Output the [X, Y] coordinate of the center of the cell containing the given text.  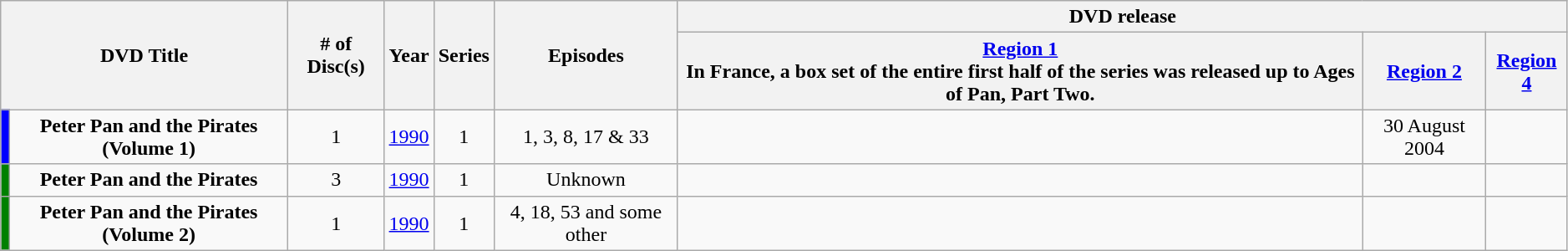
Region 1In France, a box set of the entire first half of the series was released up to Ages of Pan, Part Two. [1020, 71]
Region 4 [1527, 71]
3 [336, 180]
Peter Pan and the Pirates (Volume 2) [149, 223]
# of Disc(s) [336, 55]
1, 3, 8, 17 & 33 [586, 137]
DVD release [1123, 17]
Year [409, 55]
Peter Pan and the Pirates [149, 180]
Episodes [586, 55]
DVD Title [145, 55]
4, 18, 53 and some other [586, 223]
Peter Pan and the Pirates (Volume 1) [149, 137]
Region 2 [1423, 71]
Series [464, 55]
Unknown [586, 180]
30 August 2004 [1423, 137]
